Return (X, Y) of the center of cell containing provided text 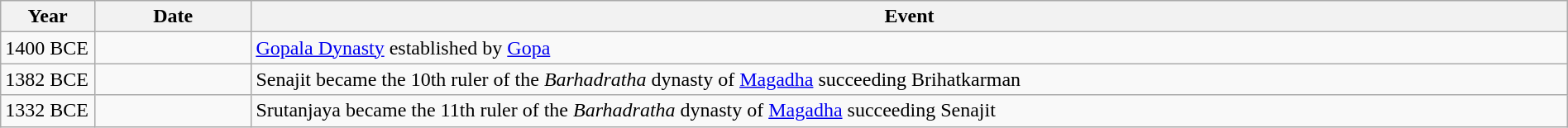
Date (172, 17)
1382 BCE (48, 79)
Srutanjaya became the 11th ruler of the Barhadratha dynasty of Magadha succeeding Senajit (910, 111)
1400 BCE (48, 48)
Year (48, 17)
1332 BCE (48, 111)
Senajit became the 10th ruler of the Barhadratha dynasty of Magadha succeeding Brihatkarman (910, 79)
Gopala Dynasty established by Gopa (910, 48)
Event (910, 17)
